From the cell containing the given text, extract its center point as (x, y) coordinate. 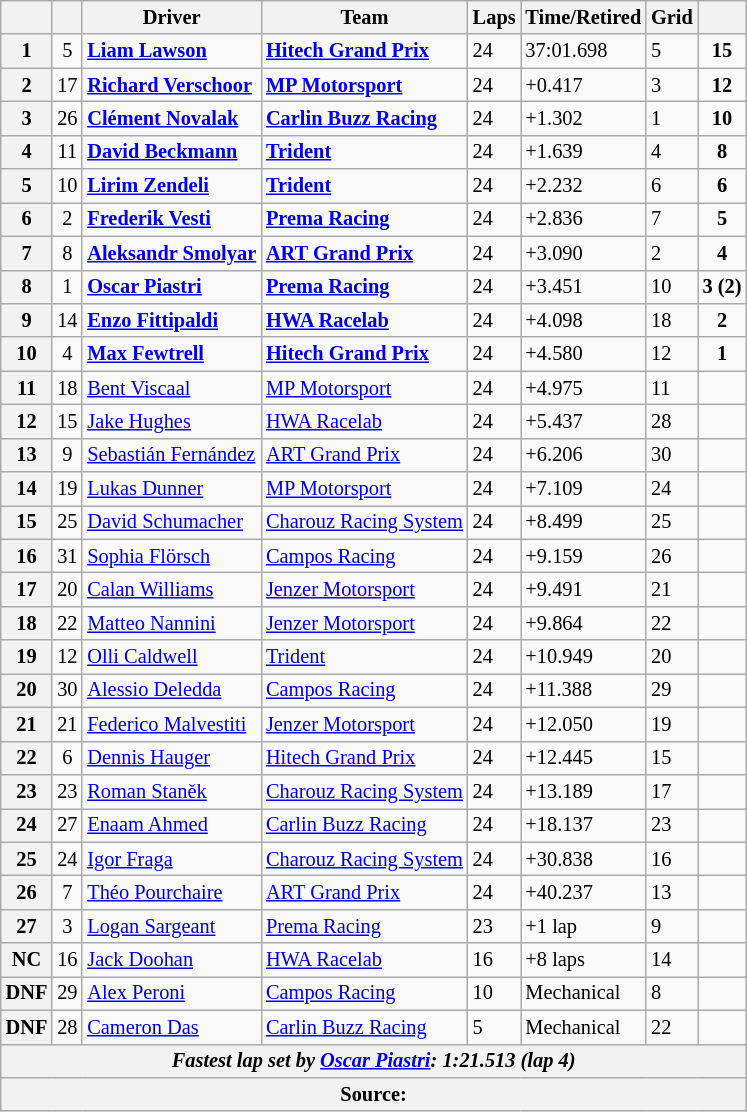
Cameron Das (172, 1027)
31 (67, 556)
Igor Fraga (172, 859)
Laps (494, 17)
Clément Novalak (172, 118)
David Schumacher (172, 522)
+9.159 (584, 556)
+12.050 (584, 724)
+9.491 (584, 589)
Dennis Hauger (172, 758)
Alex Peroni (172, 993)
+1.639 (584, 152)
+1.302 (584, 118)
+3.451 (584, 287)
Richard Verschoor (172, 85)
+18.137 (584, 825)
Sebastián Fernández (172, 455)
David Beckmann (172, 152)
Logan Sargeant (172, 926)
+40.237 (584, 892)
Théo Pourchaire (172, 892)
+4.975 (584, 388)
+4.580 (584, 354)
3 (2) (722, 287)
+8 laps (584, 960)
+30.838 (584, 859)
+5.437 (584, 421)
+8.499 (584, 522)
+11.388 (584, 690)
+2.232 (584, 186)
Liam Lawson (172, 51)
Source: (374, 1094)
Federico Malvestiti (172, 724)
+12.445 (584, 758)
Roman Staněk (172, 791)
+10.949 (584, 657)
+4.098 (584, 320)
Jack Doohan (172, 960)
+7.109 (584, 489)
Max Fewtrell (172, 354)
+2.836 (584, 219)
37:01.698 (584, 51)
Enaam Ahmed (172, 825)
Matteo Nannini (172, 623)
Aleksandr Smolyar (172, 253)
Sophia Flörsch (172, 556)
Grid (672, 17)
Fastest lap set by Oscar Piastri: 1:21.513 (lap 4) (374, 1061)
Team (364, 17)
NC (27, 960)
+3.090 (584, 253)
Bent Viscaal (172, 388)
Olli Caldwell (172, 657)
Lirim Zendeli (172, 186)
+6.206 (584, 455)
+1 lap (584, 926)
Oscar Piastri (172, 287)
Driver (172, 17)
+9.864 (584, 623)
Frederik Vesti (172, 219)
Enzo Fittipaldi (172, 320)
+0.417 (584, 85)
+13.189 (584, 791)
Jake Hughes (172, 421)
Calan Williams (172, 589)
Lukas Dunner (172, 489)
Alessio Deledda (172, 690)
Time/Retired (584, 17)
